Search for the cell housing the specified text and yield its [x, y] center coordinate. 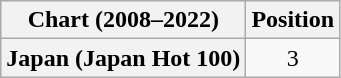
Japan (Japan Hot 100) [124, 58]
Position [293, 20]
3 [293, 58]
Chart (2008–2022) [124, 20]
